Find where the given text appears and provide that cell's center as [x, y] coordinate. 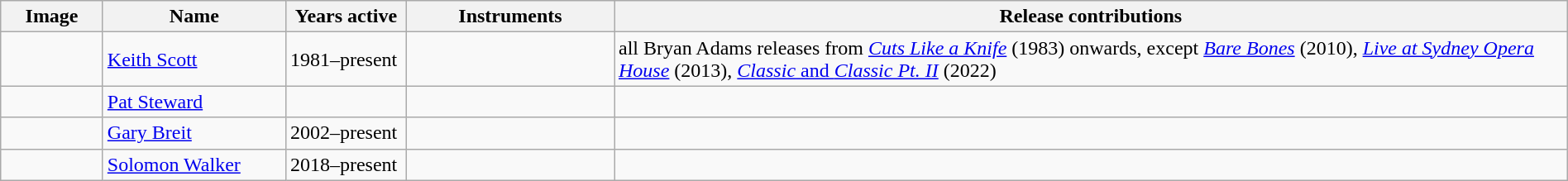
1981–present [346, 60]
2018–present [346, 164]
Image [52, 17]
Gary Breit [194, 133]
Keith Scott [194, 60]
Years active [346, 17]
Instruments [509, 17]
Pat Steward [194, 102]
Name [194, 17]
Release contributions [1090, 17]
2002–present [346, 133]
Solomon Walker [194, 164]
